Find where the given text appears and provide that cell's center as (X, Y) coordinate. 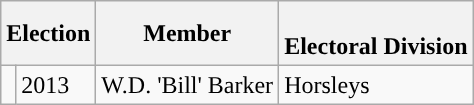
Horsleys (376, 85)
Member (188, 34)
Election (48, 34)
Electoral Division (376, 34)
2013 (56, 85)
W.D. 'Bill' Barker (188, 85)
